Search for the cell housing the specified text and yield its (X, Y) center coordinate. 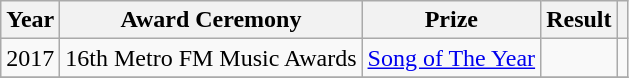
16th Metro FM Music Awards (211, 58)
Award Ceremony (211, 20)
Result (579, 20)
Song of The Year (452, 58)
Year (30, 20)
2017 (30, 58)
Prize (452, 20)
